Identify which cell holds the provided text, then report its [X, Y] central coordinate. 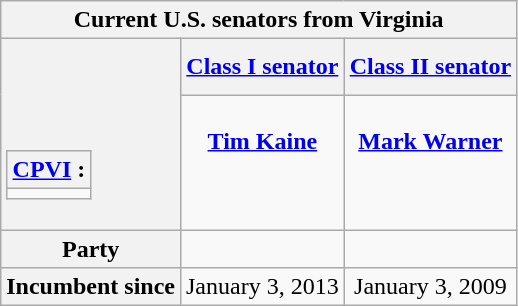
Tim Kaine [262, 162]
Incumbent since [91, 287]
January 3, 2013 [262, 287]
Current U.S. senators from Virginia [259, 20]
January 3, 2009 [430, 287]
Class II senator [430, 67]
Party [91, 249]
Mark Warner [430, 162]
Class I senator [262, 67]
